Detect which cell encompasses the target text, then output its [x, y] center coordinate. 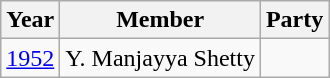
Party [294, 20]
Year [30, 20]
Y. Manjayya Shetty [160, 58]
1952 [30, 58]
Member [160, 20]
